Search for the cell housing the specified text and yield its (X, Y) center coordinate. 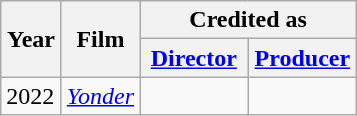
Year (32, 39)
Credited as (248, 20)
Producer (302, 58)
Yonder (100, 96)
Film (100, 39)
2022 (32, 96)
Director (194, 58)
